Determine the [X, Y] coordinate at the center of the cell enclosing the given text.  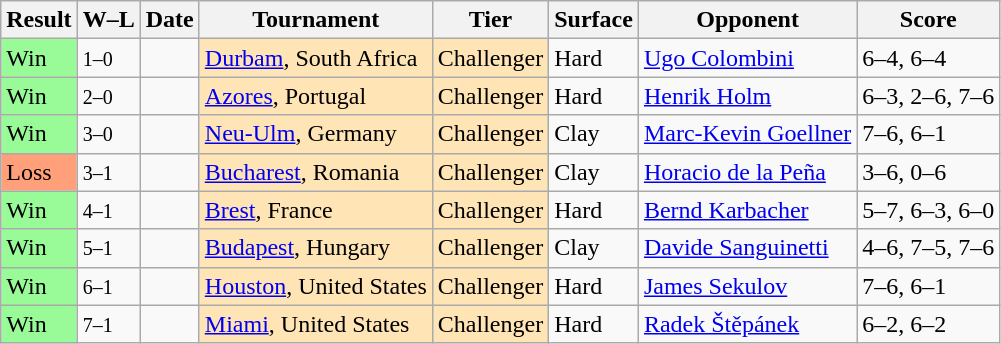
W–L [108, 20]
Davide Sanguinetti [747, 248]
Date [170, 20]
6–1 [108, 286]
Tournament [316, 20]
6–4, 6–4 [928, 58]
3–6, 0–6 [928, 172]
Ugo Colombini [747, 58]
Budapest, Hungary [316, 248]
Score [928, 20]
Bernd Karbacher [747, 210]
Surface [594, 20]
5–1 [108, 248]
4–1 [108, 210]
6–3, 2–6, 7–6 [928, 96]
James Sekulov [747, 286]
Durbam, South Africa [316, 58]
Result [39, 20]
5–7, 6–3, 6–0 [928, 210]
Azores, Portugal [316, 96]
7–1 [108, 324]
Henrik Holm [747, 96]
3–1 [108, 172]
Brest, France [316, 210]
2–0 [108, 96]
Horacio de la Peña [747, 172]
Bucharest, Romania [316, 172]
Loss [39, 172]
Opponent [747, 20]
6–2, 6–2 [928, 324]
1–0 [108, 58]
Neu-Ulm, Germany [316, 134]
Miami, United States [316, 324]
Tier [490, 20]
4–6, 7–5, 7–6 [928, 248]
3–0 [108, 134]
Houston, United States [316, 286]
Radek Štěpánek [747, 324]
Marc-Kevin Goellner [747, 134]
